Detect which cell encompasses the target text, then output its [X, Y] center coordinate. 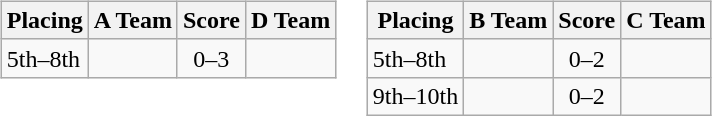
9th–10th [415, 96]
D Team [290, 20]
A Team [132, 20]
B Team [508, 20]
C Team [666, 20]
0–3 [211, 58]
